Provide the (x, y) coordinate of the cell's center where the given text is located.  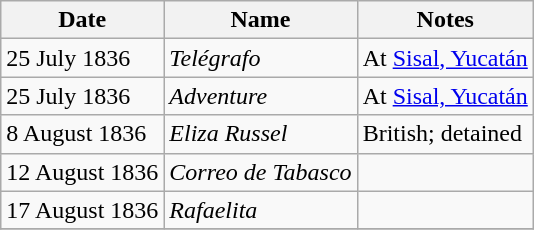
British; detained (445, 134)
8 August 1836 (82, 134)
Adventure (260, 96)
Notes (445, 20)
Correo de Tabasco (260, 172)
Rafaelita (260, 210)
12 August 1836 (82, 172)
Telégrafo (260, 58)
17 August 1836 (82, 210)
Eliza Russel (260, 134)
Name (260, 20)
Date (82, 20)
